Determine the (X, Y) coordinate at the center of the cell enclosing the given text.  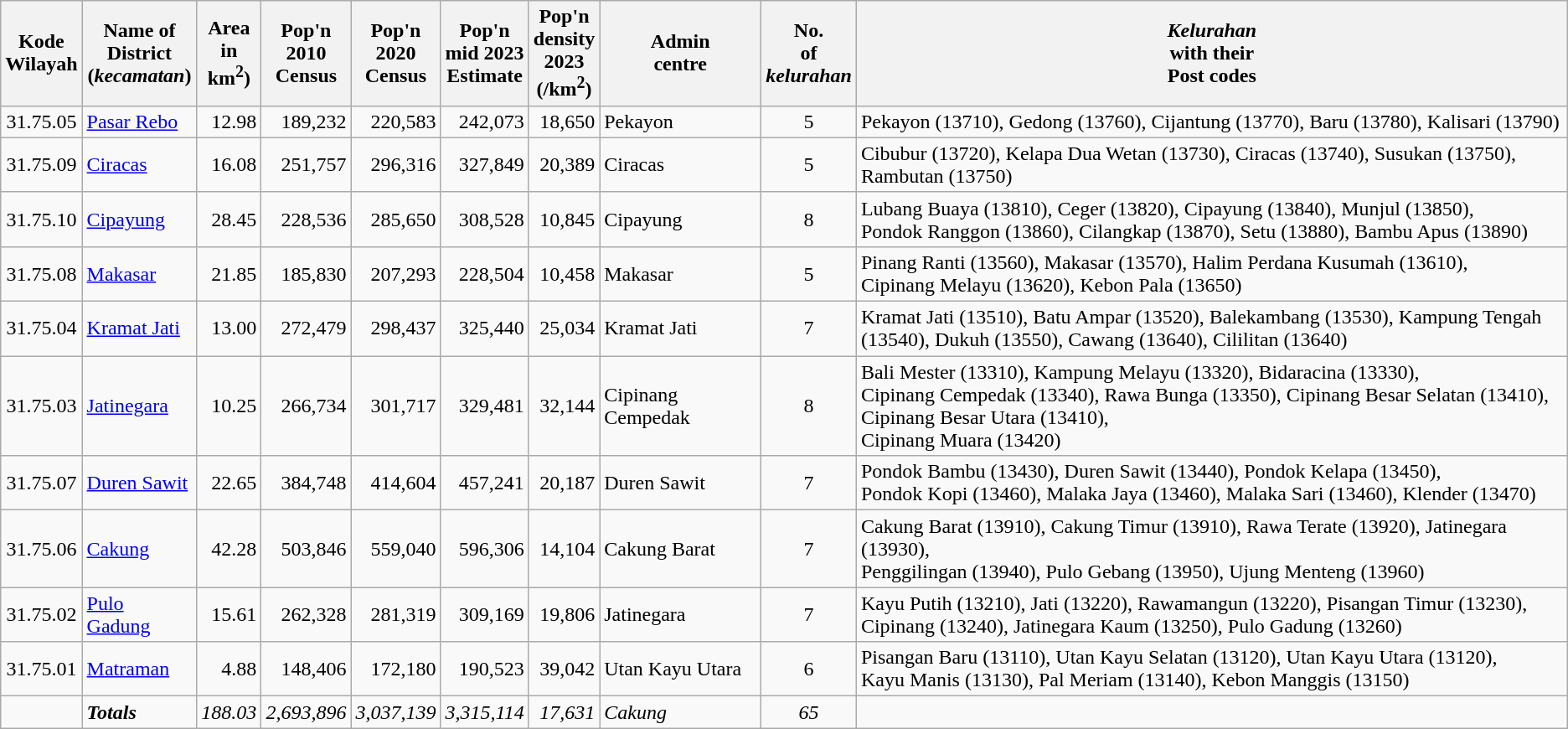
65 (809, 712)
31.75.08 (42, 273)
228,504 (484, 273)
Admincentre (680, 54)
Pop'n 2020Census (395, 54)
No.ofkelurahan (809, 54)
16.08 (230, 164)
185,830 (307, 273)
Kelurahan with their Post codes (1211, 54)
Pondok Bambu (13430), Duren Sawit (13440), Pondok Kelapa (13450), Pondok Kopi (13460), Malaka Jaya (13460), Malaka Sari (13460), Klender (13470) (1211, 483)
Area inkm2) (230, 54)
22.65 (230, 483)
596,306 (484, 549)
31.75.07 (42, 483)
Pulo Gadung (139, 615)
31.75.01 (42, 669)
285,650 (395, 220)
Pisangan Baru (13110), Utan Kayu Selatan (13120), Utan Kayu Utara (13120), Kayu Manis (13130), Pal Meriam (13140), Kebon Manggis (13150) (1211, 669)
10,458 (564, 273)
31.75.10 (42, 220)
2,693,896 (307, 712)
18,650 (564, 121)
414,604 (395, 483)
21.85 (230, 273)
Matraman (139, 669)
20,187 (564, 483)
266,734 (307, 406)
308,528 (484, 220)
6 (809, 669)
559,040 (395, 549)
31.75.05 (42, 121)
228,536 (307, 220)
Utan Kayu Utara (680, 669)
4.88 (230, 669)
Cipinang Cempedak (680, 406)
25,034 (564, 328)
384,748 (307, 483)
Cakung Barat (13910), Cakung Timur (13910), Rawa Terate (13920), Jatinegara (13930), Penggilingan (13940), Pulo Gebang (13950), Ujung Menteng (13960) (1211, 549)
19,806 (564, 615)
17,631 (564, 712)
296,316 (395, 164)
148,406 (307, 669)
309,169 (484, 615)
Pop'n mid 2023Estimate (484, 54)
31.75.02 (42, 615)
31.75.09 (42, 164)
Pasar Rebo (139, 121)
457,241 (484, 483)
10,845 (564, 220)
Kramat Jati (13510), Batu Ampar (13520), Balekambang (13530), Kampung Tengah (13540), Dukuh (13550), Cawang (13640), Cililitan (13640) (1211, 328)
31.75.06 (42, 549)
14,104 (564, 549)
Lubang Buaya (13810), Ceger (13820), Cipayung (13840), Munjul (13850), Pondok Ranggon (13860), Cilangkap (13870), Setu (13880), Bambu Apus (13890) (1211, 220)
Pekayon (13710), Gedong (13760), Cijantung (13770), Baru (13780), Kalisari (13790) (1211, 121)
39,042 (564, 669)
242,073 (484, 121)
Pop'n density 2023 (/km2) (564, 54)
Cakung Barat (680, 549)
172,180 (395, 669)
42.28 (230, 549)
301,717 (395, 406)
207,293 (395, 273)
220,583 (395, 121)
329,481 (484, 406)
Cibubur (13720), Kelapa Dua Wetan (13730), Ciracas (13740), Susukan (13750), Rambutan (13750) (1211, 164)
262,328 (307, 615)
190,523 (484, 669)
272,479 (307, 328)
13.00 (230, 328)
Kayu Putih (13210), Jati (13220), Rawamangun (13220), Pisangan Timur (13230), Cipinang (13240), Jatinegara Kaum (13250), Pulo Gadung (13260) (1211, 615)
325,440 (484, 328)
251,757 (307, 164)
503,846 (307, 549)
327,849 (484, 164)
Pekayon (680, 121)
28.45 (230, 220)
298,437 (395, 328)
3,315,114 (484, 712)
31.75.04 (42, 328)
Kode Wilayah (42, 54)
Name of District(kecamatan) (139, 54)
15.61 (230, 615)
10.25 (230, 406)
189,232 (307, 121)
32,144 (564, 406)
Totals (139, 712)
188.03 (230, 712)
31.75.03 (42, 406)
12.98 (230, 121)
Pinang Ranti (13560), Makasar (13570), Halim Perdana Kusumah (13610), Cipinang Melayu (13620), Kebon Pala (13650) (1211, 273)
20,389 (564, 164)
3,037,139 (395, 712)
Pop'n 2010Census (307, 54)
281,319 (395, 615)
